Find where the given text appears and provide that cell's center as (X, Y) coordinate. 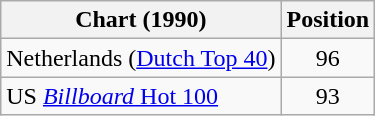
US Billboard Hot 100 (141, 96)
96 (328, 58)
Netherlands (Dutch Top 40) (141, 58)
Chart (1990) (141, 20)
93 (328, 96)
Position (328, 20)
